Determine the [x, y] coordinate at the center of the cell enclosing the given text.  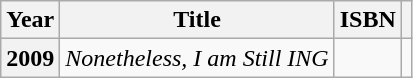
2009 [30, 58]
ISBN [368, 20]
Year [30, 20]
Nonetheless, I am Still ING [197, 58]
Title [197, 20]
